Identify which cell holds the provided text, then report its (X, Y) central coordinate. 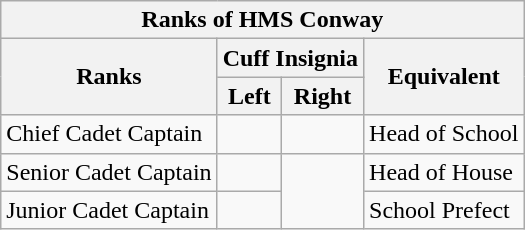
Ranks of HMS Conway (262, 20)
Left (249, 96)
Junior Cadet Captain (109, 210)
Ranks (109, 77)
Cuff Insignia (290, 58)
Head of School (444, 134)
Equivalent (444, 77)
Right (323, 96)
Head of House (444, 172)
Chief Cadet Captain (109, 134)
School Prefect (444, 210)
Senior Cadet Captain (109, 172)
